Find where the given text appears and provide that cell's center as [x, y] coordinate. 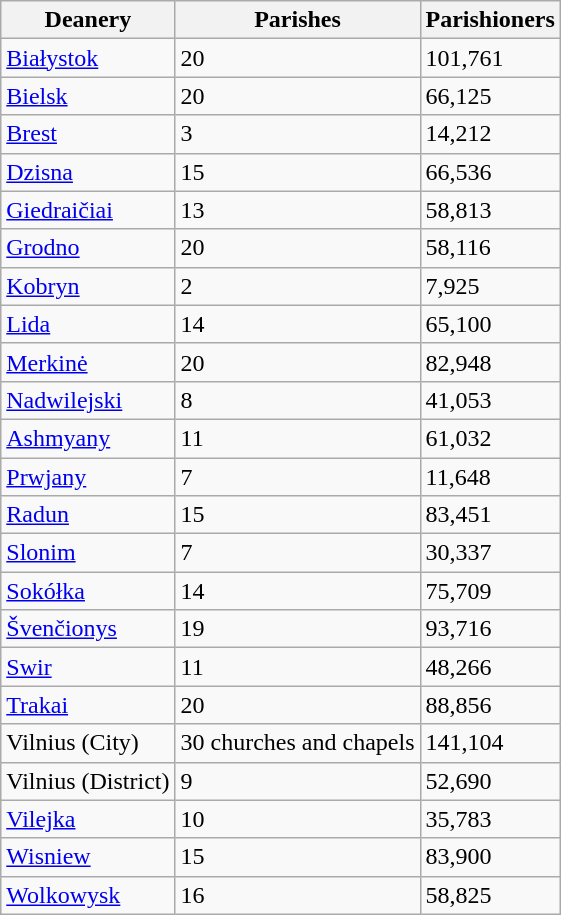
58,813 [490, 210]
88,856 [490, 705]
8 [298, 400]
9 [298, 781]
Vilejka [88, 819]
83,451 [490, 515]
30 churches and chapels [298, 743]
2 [298, 286]
Lida [88, 324]
30,337 [490, 553]
Švenčionys [88, 629]
141,104 [490, 743]
Dzisna [88, 172]
52,690 [490, 781]
83,900 [490, 857]
16 [298, 895]
11,648 [490, 477]
Swir [88, 667]
41,053 [490, 400]
Vilnius (City) [88, 743]
Prwjany [88, 477]
7,925 [490, 286]
58,825 [490, 895]
14,212 [490, 134]
58,116 [490, 248]
Giedraičiai [88, 210]
Grodno [88, 248]
Wisniew [88, 857]
Parishioners [490, 20]
10 [298, 819]
35,783 [490, 819]
61,032 [490, 438]
93,716 [490, 629]
75,709 [490, 591]
Bielsk [88, 96]
Slonim [88, 553]
Brest [88, 134]
Deanery [88, 20]
66,125 [490, 96]
19 [298, 629]
Białystok [88, 58]
66,536 [490, 172]
Radun [88, 515]
Nadwilejski [88, 400]
13 [298, 210]
Merkinė [88, 362]
Sokółka [88, 591]
Ashmyany [88, 438]
48,266 [490, 667]
65,100 [490, 324]
Parishes [298, 20]
Kobryn [88, 286]
82,948 [490, 362]
3 [298, 134]
Wolkowysk [88, 895]
101,761 [490, 58]
Vilnius (District) [88, 781]
Trakai [88, 705]
